For the text-containing cell, return its midpoint in [x, y] coordinate format. 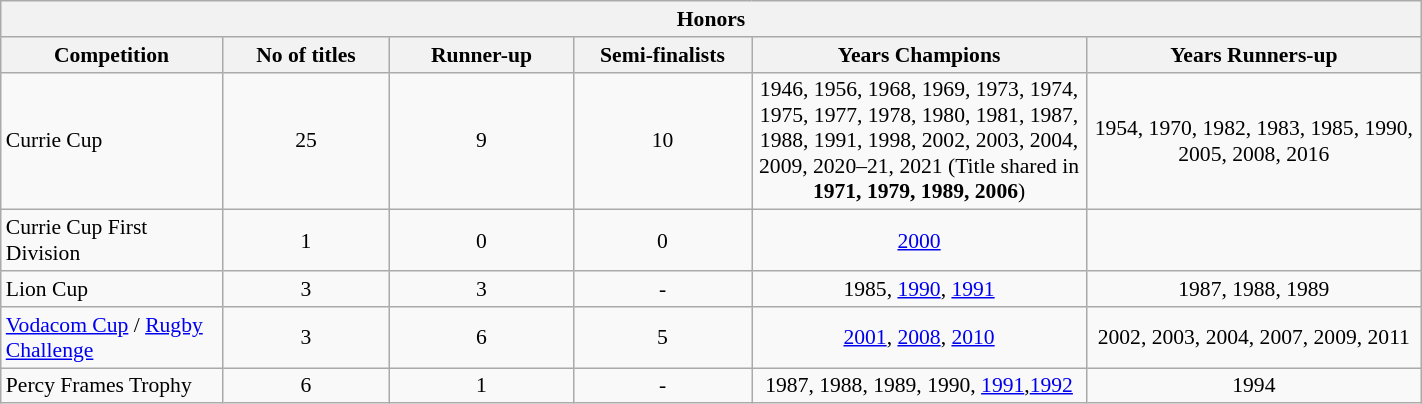
10 [662, 141]
Semi-finalists [662, 55]
Currie Cup First Division [112, 240]
2001, 2008, 2010 [920, 338]
1985, 1990, 1991 [920, 289]
Lion Cup [112, 289]
2000 [920, 240]
9 [482, 141]
Currie Cup [112, 141]
1987, 1988, 1989 [1254, 289]
Percy Frames Trophy [112, 386]
Honors [711, 19]
1954, 1970, 1982, 1983, 1985, 1990, 2005, 2008, 2016 [1254, 141]
Vodacom Cup / Rugby Challenge [112, 338]
Competition [112, 55]
2002, 2003, 2004, 2007, 2009, 2011 [1254, 338]
Years Runners-up [1254, 55]
No of titles [306, 55]
Runner-up [482, 55]
5 [662, 338]
1994 [1254, 386]
1987, 1988, 1989, 1990, 1991,1992 [920, 386]
Years Champions [920, 55]
25 [306, 141]
